Find where the given text appears and provide that cell's center as (x, y) coordinate. 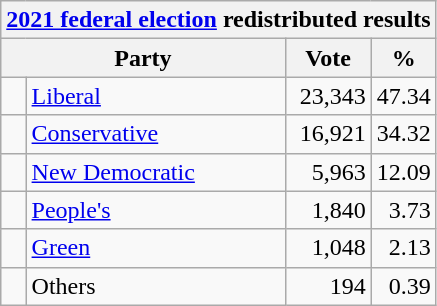
Green (156, 248)
12.09 (404, 172)
5,963 (328, 172)
1,048 (328, 248)
New Democratic (156, 172)
194 (328, 286)
2021 federal election redistributed results (218, 20)
Conservative (156, 134)
2.13 (404, 248)
34.32 (404, 134)
Party (143, 58)
16,921 (328, 134)
Vote (328, 58)
Others (156, 286)
1,840 (328, 210)
People's (156, 210)
23,343 (328, 96)
3.73 (404, 210)
% (404, 58)
47.34 (404, 96)
Liberal (156, 96)
0.39 (404, 286)
